Identify which cell holds the provided text, then report its [x, y] central coordinate. 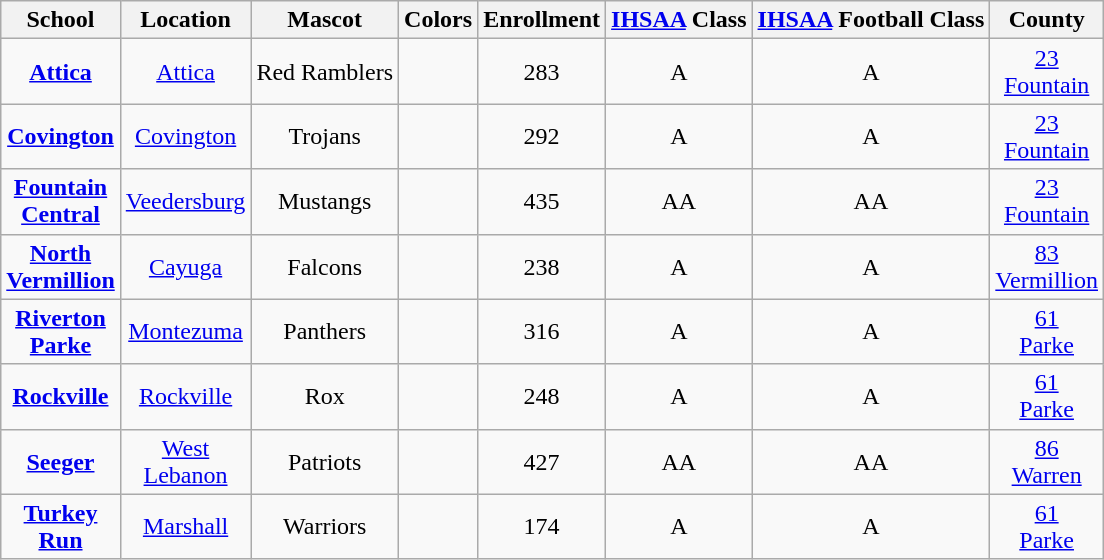
Falcons [325, 266]
Panthers [325, 332]
Montezuma [186, 332]
248 [542, 396]
Red Ramblers [325, 72]
Patriots [325, 462]
Cayuga [186, 266]
West Lebanon [186, 462]
Trojans [325, 136]
Location [186, 20]
School [61, 20]
174 [542, 526]
Colors [438, 20]
283 [542, 72]
Enrollment [542, 20]
Veedersburg [186, 202]
Warriors [325, 526]
IHSAA Class [679, 20]
86 Warren [1047, 462]
IHSAA Football Class [871, 20]
North Vermillion [61, 266]
Mascot [325, 20]
County [1047, 20]
Riverton Parke [61, 332]
316 [542, 332]
238 [542, 266]
Rox [325, 396]
292 [542, 136]
Mustangs [325, 202]
Fountain Central [61, 202]
Seeger [61, 462]
435 [542, 202]
427 [542, 462]
Marshall [186, 526]
Turkey Run [61, 526]
83 Vermillion [1047, 266]
